Output the [X, Y] coordinate of the center of the cell containing the given text.  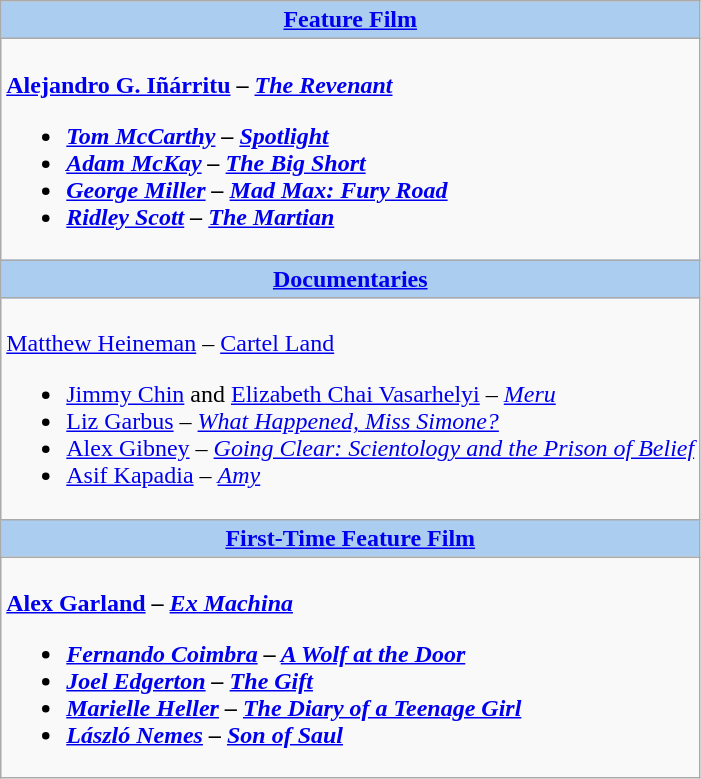
Alejandro G. Iñárritu – The RevenantTom McCarthy – SpotlightAdam McKay – The Big ShortGeorge Miller – Mad Max: Fury RoadRidley Scott – The Martian [350, 150]
Feature Film [350, 20]
First-Time Feature Film [350, 538]
Documentaries [350, 279]
